Determine the (x, y) coordinate at the center of the cell enclosing the given text.  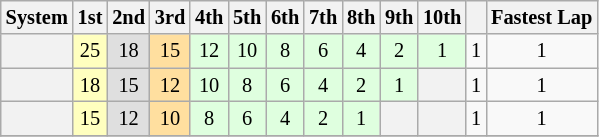
1st (90, 17)
8th (361, 17)
6th (285, 17)
5th (247, 17)
9th (399, 17)
25 (90, 51)
7th (323, 17)
3rd (170, 17)
2nd (128, 17)
4th (209, 17)
Fastest Lap (542, 17)
10th (442, 17)
System (37, 17)
